Return [X, Y] of the center of cell containing provided text 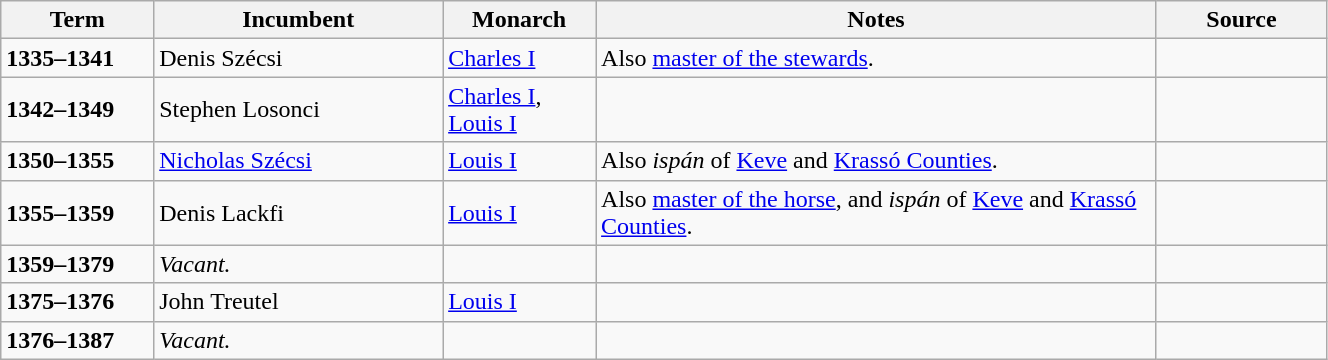
Also ispán of Keve and Krassó Counties. [876, 161]
John Treutel [298, 302]
1335–1341 [78, 58]
Nicholas Szécsi [298, 161]
1376–1387 [78, 340]
Source [1241, 20]
Denis Lackfi [298, 212]
Incumbent [298, 20]
Monarch [520, 20]
Also master of the stewards. [876, 58]
Also master of the horse, and ispán of Keve and Krassó Counties. [876, 212]
1375–1376 [78, 302]
1359–1379 [78, 264]
Denis Szécsi [298, 58]
1350–1355 [78, 161]
Stephen Losonci [298, 110]
Charles I, Louis I [520, 110]
1355–1359 [78, 212]
1342–1349 [78, 110]
Charles I [520, 58]
Term [78, 20]
Notes [876, 20]
